Detect which cell encompasses the target text, then output its [X, Y] center coordinate. 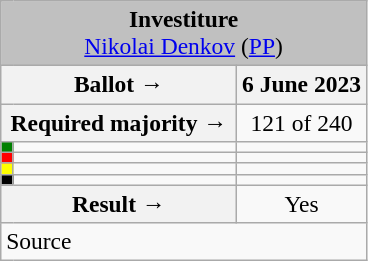
Ballot → [119, 84]
Result → [119, 204]
Required majority → [119, 122]
121 of 240 [302, 122]
InvestitureNikolai Denkov (PP) [184, 32]
Source [184, 241]
6 June 2023 [302, 84]
Yes [302, 204]
